Identify which cell holds the provided text, then report its (X, Y) central coordinate. 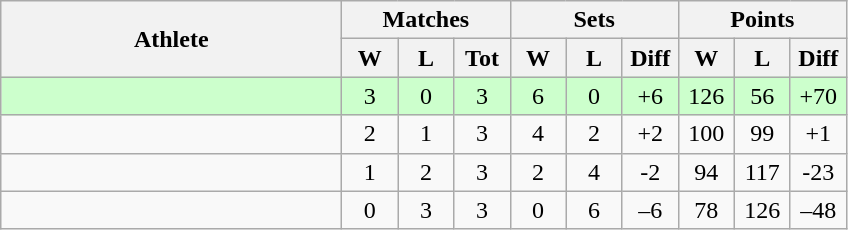
–6 (650, 210)
-2 (650, 172)
78 (706, 210)
94 (706, 172)
117 (762, 172)
+6 (650, 96)
Sets (594, 20)
56 (762, 96)
Points (762, 20)
Matches (426, 20)
Tot (482, 58)
100 (706, 134)
+1 (818, 134)
-23 (818, 172)
–48 (818, 210)
+70 (818, 96)
+2 (650, 134)
99 (762, 134)
Athlete (172, 39)
